Determine the [X, Y] coordinate at the center of the cell enclosing the given text.  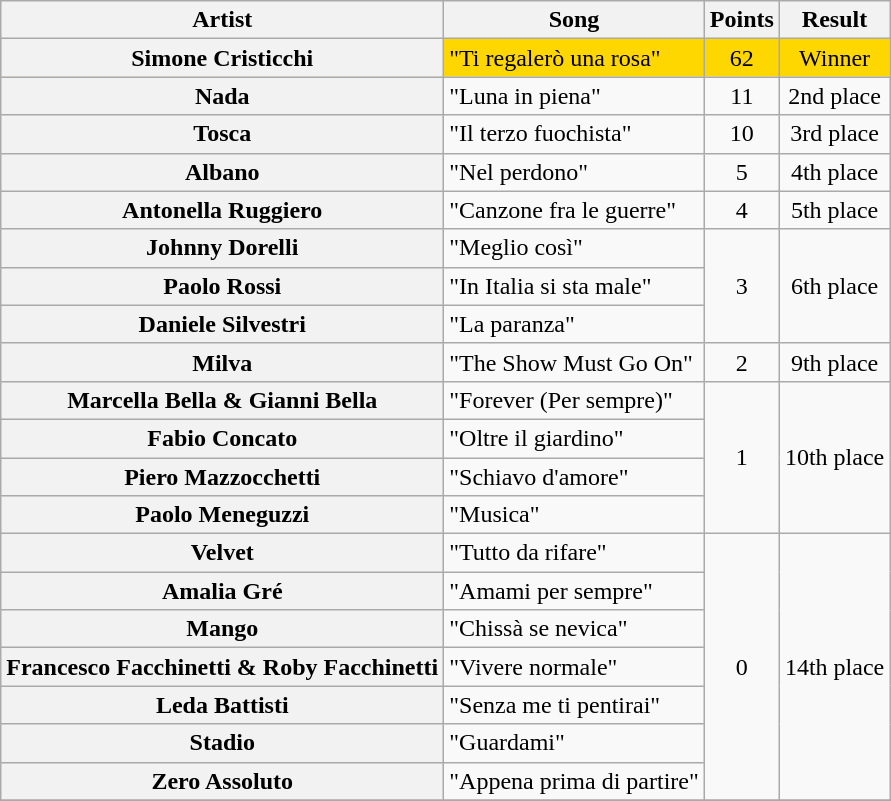
"Chissà se nevica" [574, 629]
11 [742, 96]
Points [742, 20]
Velvet [222, 553]
"Musica" [574, 515]
4 [742, 210]
"Nel perdono" [574, 172]
"Oltre il giardino" [574, 438]
10 [742, 134]
Nada [222, 96]
4th place [834, 172]
"Tutto da rifare" [574, 553]
14th place [834, 667]
Song [574, 20]
3rd place [834, 134]
Stadio [222, 743]
Winner [834, 58]
Milva [222, 362]
"Amami per sempre" [574, 591]
"The Show Must Go On" [574, 362]
5 [742, 172]
Fabio Concato [222, 438]
"La paranza" [574, 324]
"In Italia si sta male" [574, 286]
62 [742, 58]
"Forever (Per sempre)" [574, 400]
"Schiavo d'amore" [574, 477]
"Senza me ti pentirai" [574, 705]
"Guardami" [574, 743]
"Canzone fra le guerre" [574, 210]
"Ti regalerò una rosa" [574, 58]
"Vivere normale" [574, 667]
Marcella Bella & Gianni Bella [222, 400]
Paolo Meneguzzi [222, 515]
Simone Cristicchi [222, 58]
Result [834, 20]
Paolo Rossi [222, 286]
9th place [834, 362]
Francesco Facchinetti & Roby Facchinetti [222, 667]
Antonella Ruggiero [222, 210]
Albano [222, 172]
"Il terzo fuochista" [574, 134]
2nd place [834, 96]
Mango [222, 629]
Johnny Dorelli [222, 248]
Tosca [222, 134]
5th place [834, 210]
"Meglio così" [574, 248]
0 [742, 667]
3 [742, 286]
"Appena prima di partire" [574, 781]
Zero Assoluto [222, 781]
2 [742, 362]
Piero Mazzocchetti [222, 477]
Leda Battisti [222, 705]
Daniele Silvestri [222, 324]
Artist [222, 20]
Amalia Gré [222, 591]
6th place [834, 286]
10th place [834, 457]
1 [742, 457]
"Luna in piena" [574, 96]
